Determine the (x, y) coordinate at the center of the cell enclosing the given text.  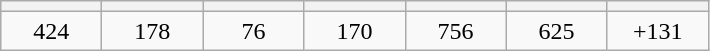
178 (152, 31)
76 (254, 31)
756 (456, 31)
625 (556, 31)
424 (52, 31)
170 (354, 31)
+131 (658, 31)
